From the cell containing the given text, extract its center point as [X, Y] coordinate. 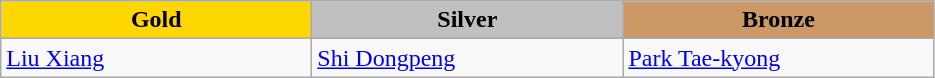
Gold [156, 20]
Liu Xiang [156, 58]
Park Tae-kyong [778, 58]
Silver [468, 20]
Shi Dongpeng [468, 58]
Bronze [778, 20]
